Return the (x, y) coordinate for the center point of the cell that contains the specified text.  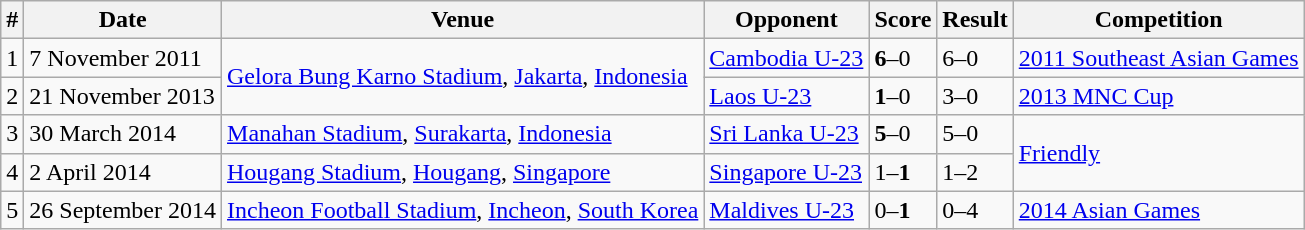
Laos U-23 (786, 96)
3–0 (975, 96)
Friendly (1158, 153)
Incheon Football Stadium, Incheon, South Korea (463, 210)
Sri Lanka U-23 (786, 134)
0–4 (975, 210)
Opponent (786, 20)
2 (12, 96)
# (12, 20)
2014 Asian Games (1158, 210)
0–1 (903, 210)
Score (903, 20)
Competition (1158, 20)
5 (12, 210)
1–0 (903, 96)
2011 Southeast Asian Games (1158, 58)
1–1 (903, 172)
1–2 (975, 172)
Date (123, 20)
Venue (463, 20)
7 November 2011 (123, 58)
Singapore U-23 (786, 172)
Hougang Stadium, Hougang, Singapore (463, 172)
21 November 2013 (123, 96)
Gelora Bung Karno Stadium, Jakarta, Indonesia (463, 77)
1 (12, 58)
26 September 2014 (123, 210)
Manahan Stadium, Surakarta, Indonesia (463, 134)
3 (12, 134)
2 April 2014 (123, 172)
4 (12, 172)
2013 MNC Cup (1158, 96)
Cambodia U-23 (786, 58)
Maldives U-23 (786, 210)
Result (975, 20)
30 March 2014 (123, 134)
